Find where the given text appears and provide that cell's center as [X, Y] coordinate. 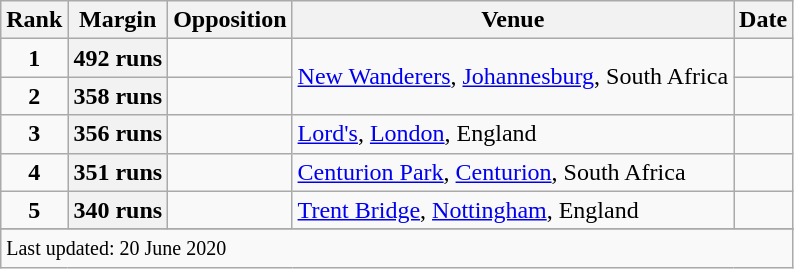
Venue [513, 20]
Margin [118, 20]
340 runs [118, 210]
Trent Bridge, Nottingham, England [513, 210]
Last updated: 20 June 2020 [397, 248]
1 [34, 58]
Rank [34, 20]
Centurion Park, Centurion, South Africa [513, 172]
Opposition [230, 20]
492 runs [118, 58]
4 [34, 172]
Lord's, London, England [513, 134]
New Wanderers, Johannesburg, South Africa [513, 77]
5 [34, 210]
358 runs [118, 96]
351 runs [118, 172]
356 runs [118, 134]
3 [34, 134]
Date [764, 20]
2 [34, 96]
